Provide the [x, y] coordinate of the cell's center where the given text is located.  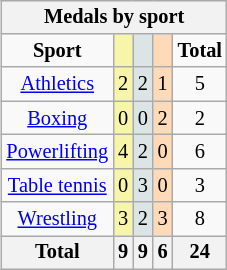
Wrestling [57, 219]
24 [200, 253]
Medals by sport [114, 17]
1 [163, 84]
8 [200, 219]
Athletics [57, 84]
Sport [57, 51]
Powerlifting [57, 152]
Table tennis [57, 185]
Boxing [57, 118]
4 [123, 152]
5 [200, 84]
